From the cell containing the given text, extract its center point as (X, Y) coordinate. 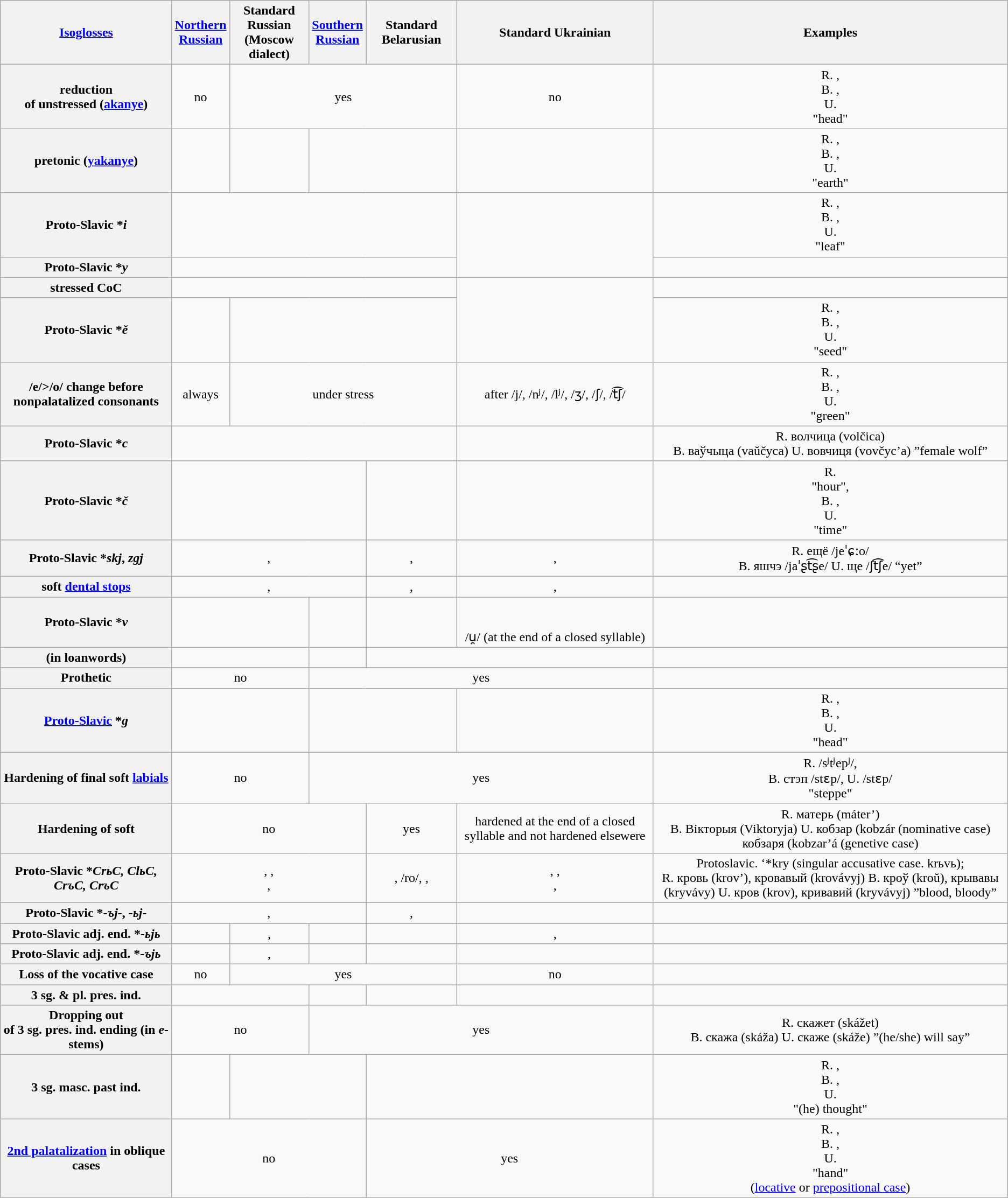
(in loanwords) (86, 657)
Proto-Slavic *-ъj-, -ьj- (86, 913)
pretonic (yakanye) (86, 160)
Proto-Slavic *skj, zgj (86, 558)
Proto-Slavic *v (86, 622)
R. ,B. ,U. "earth" (830, 160)
Loss of the vocative case (86, 975)
R. ,B. ,U. "hand"(locative or prepositional case) (830, 1158)
, /ro/, , (411, 878)
R. , B. , U. "green" (830, 394)
Proto-Slavic *č (86, 500)
Southern Russian (338, 32)
Proto-Slavic *CrьC, ClьC,CrъC, CrъC (86, 878)
R. ,B. ,U. "(he) thought" (830, 1087)
R. "hour",B. ,U. "time" (830, 500)
Proto-Slavic *g (86, 720)
Standard Belarusian (411, 32)
Standard Ukrainian (555, 32)
R. скажет (skážet)B. скажа (skáža) U. скаже (skáže) ”(he/she) will say” (830, 1030)
R. /sʲtʲepʲ/,B. стэп /stɛp/, U. /stɛp/"steppe" (830, 777)
Proto-Slavic *ě (86, 330)
Proto-Slavic adj. end. *-ъjь (86, 954)
2nd palatalization in oblique cases (86, 1158)
3 sg. masc. past ind. (86, 1087)
3 sg. & pl. pres. ind. (86, 995)
Proto-Slavic adj. end. *-ьjь (86, 933)
stressed CoC (86, 288)
R. матерь (máter’)B. Вікторыя (Viktoryja) U. кобзар (kobzár (nominative case) кобзаря (kobzar’á (genetive case) (830, 828)
Prothetic (86, 678)
NorthernRussian (200, 32)
always (200, 394)
R. ещё /jeˈɕːo/B. яшчэ /jaˈʂt͡ʂe/ U. ще /ʃt͡ʃe/ “yet” (830, 558)
R. ,B. ,U. "leaf" (830, 225)
Proto-Slavic *c (86, 444)
Standard Russian (Moscow dialect) (269, 32)
Proto-Slavic *y (86, 267)
R. волчица (volčica)B. ваўчыца (vaŭčyca) U. вовчиця (vovčyc’a) ”female wolf” (830, 444)
Dropping outof 3 sg. pres. ind. ending (in e-stems) (86, 1030)
hardened at the end of a closed syllable and not hardened elsewere (555, 828)
under stress (344, 394)
/e/>/o/ change before nonpalatalized consonants (86, 394)
after /j/, /nʲ/, /lʲ/, /ʒ/, /ʃ/, /t͡ʃ/ (555, 394)
soft dental stops (86, 586)
Isoglosses (86, 32)
R. ,B. ,U. "seed" (830, 330)
reductionof unstressed (akanye) (86, 97)
Examples (830, 32)
Proto-Slavic *i (86, 225)
Hardening of final soft labials (86, 777)
/u̯/ (at the end of a closed syllable) (555, 622)
Hardening of soft (86, 828)
